Locate the cell with the specified text and output its [x, y] center coordinate. 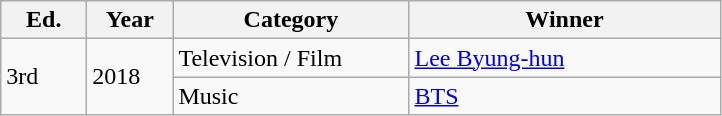
2018 [130, 77]
Ed. [44, 20]
Category [291, 20]
Winner [564, 20]
Lee Byung-hun [564, 58]
Television / Film [291, 58]
BTS [564, 96]
3rd [44, 77]
Year [130, 20]
Music [291, 96]
